Scan for the cell matching the given text and deliver its [x, y] coordinate at center. 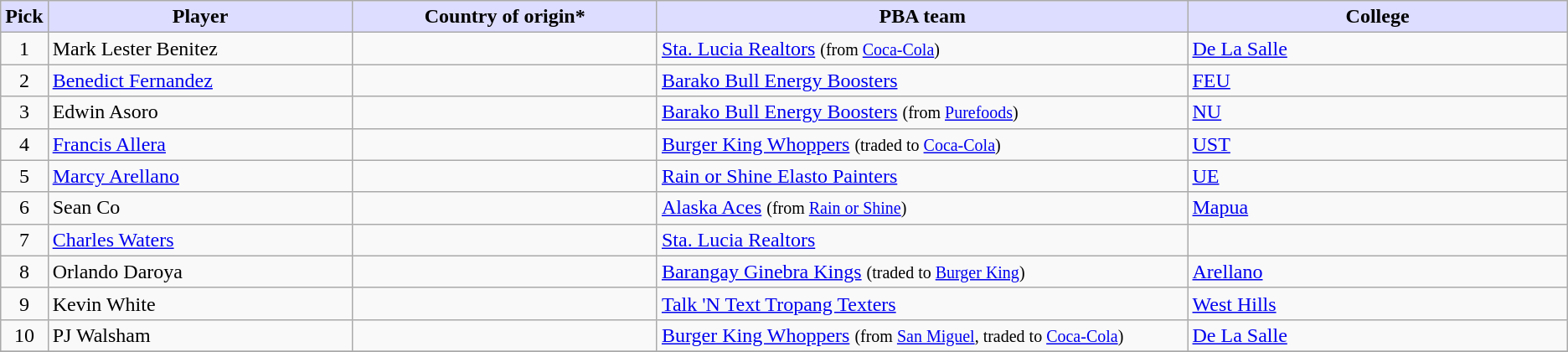
Pick [24, 17]
Edwin Asoro [200, 112]
Barako Bull Energy Boosters [922, 80]
Mark Lester Benitez [200, 49]
Charles Waters [200, 240]
2 [24, 80]
Francis Allera [200, 144]
UE [1377, 176]
PJ Walsham [200, 335]
7 [24, 240]
Sta. Lucia Realtors [922, 240]
UST [1377, 144]
9 [24, 303]
Benedict Fernandez [200, 80]
Alaska Aces (from Rain or Shine) [922, 208]
1 [24, 49]
4 [24, 144]
8 [24, 272]
West Hills [1377, 303]
Talk 'N Text Tropang Texters [922, 303]
3 [24, 112]
Sean Co [200, 208]
5 [24, 176]
Player [200, 17]
Arellano [1377, 272]
Marcy Arellano [200, 176]
Barako Bull Energy Boosters (from Purefoods) [922, 112]
Orlando Daroya [200, 272]
PBA team [922, 17]
College [1377, 17]
FEU [1377, 80]
6 [24, 208]
Kevin White [200, 303]
Sta. Lucia Realtors (from Coca-Cola) [922, 49]
Rain or Shine Elasto Painters [922, 176]
Burger King Whoppers (traded to Coca-Cola) [922, 144]
10 [24, 335]
NU [1377, 112]
Burger King Whoppers (from San Miguel, traded to Coca-Cola) [922, 335]
Barangay Ginebra Kings (traded to Burger King) [922, 272]
Country of origin* [504, 17]
Mapua [1377, 208]
